Find where the given text appears and provide that cell's center as [X, Y] coordinate. 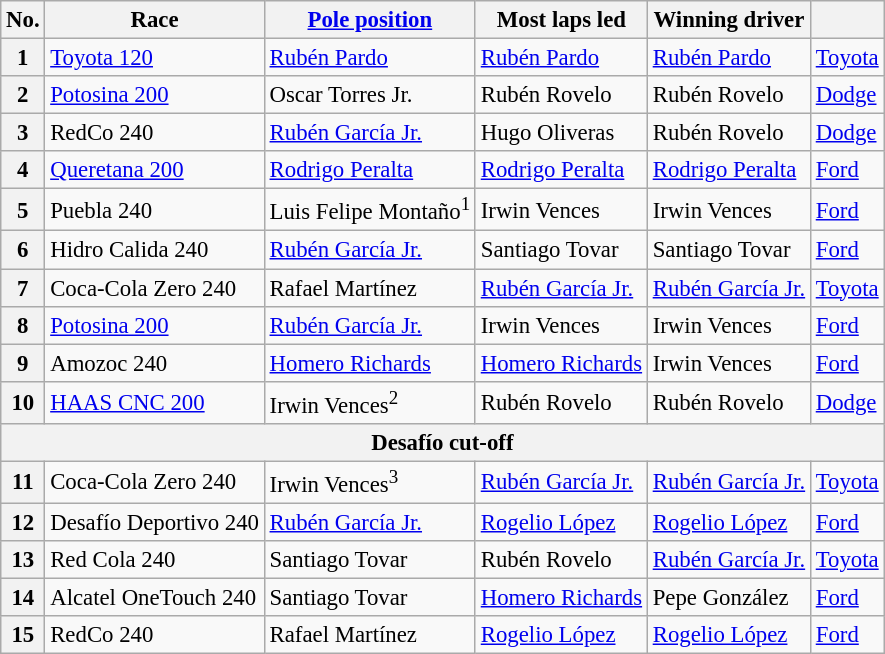
15 [23, 635]
13 [23, 560]
Hugo Oliveras [561, 133]
Red Cola 240 [154, 560]
Irwin Vences2 [370, 402]
12 [23, 522]
Queretana 200 [154, 170]
Most laps led [561, 20]
Desafío Deportivo 240 [154, 522]
1 [23, 58]
No. [23, 20]
Pole position [370, 20]
6 [23, 250]
Alcatel OneTouch 240 [154, 598]
Race [154, 20]
5 [23, 210]
11 [23, 482]
4 [23, 170]
9 [23, 363]
10 [23, 402]
7 [23, 288]
Irwin Vences3 [370, 482]
3 [23, 133]
Puebla 240 [154, 210]
Hidro Calida 240 [154, 250]
8 [23, 325]
Luis Felipe Montaño1 [370, 210]
Oscar Torres Jr. [370, 95]
Amozoc 240 [154, 363]
HAAS CNC 200 [154, 402]
Desafío cut-off [442, 443]
2 [23, 95]
Pepe González [728, 598]
14 [23, 598]
Toyota 120 [154, 58]
Winning driver [728, 20]
